Extract the [x, y] coordinate from the center of the cell holding the provided text.  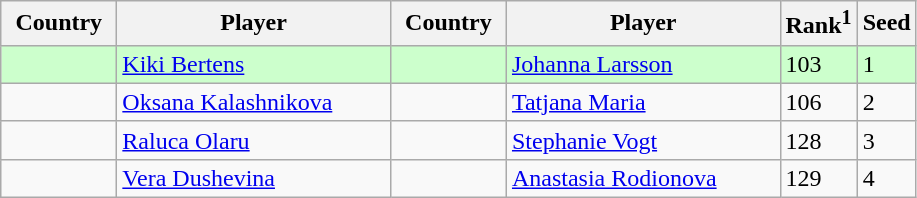
Tatjana Maria [643, 102]
2 [886, 102]
103 [818, 64]
129 [818, 178]
Anastasia Rodionova [643, 178]
128 [818, 140]
Raluca Olaru [254, 140]
3 [886, 140]
Vera Dushevina [254, 178]
Stephanie Vogt [643, 140]
Kiki Bertens [254, 64]
Rank1 [818, 24]
Seed [886, 24]
Johanna Larsson [643, 64]
Oksana Kalashnikova [254, 102]
106 [818, 102]
1 [886, 64]
4 [886, 178]
